From the cell containing the given text, extract its center point as [X, Y] coordinate. 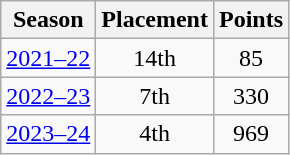
Placement [155, 20]
330 [250, 96]
2021–22 [48, 58]
Season [48, 20]
Points [250, 20]
14th [155, 58]
2023–24 [48, 134]
7th [155, 96]
969 [250, 134]
85 [250, 58]
4th [155, 134]
2022–23 [48, 96]
